Pinpoint the cell where the given text exists, returning its [X, Y] midpoint coordinate. 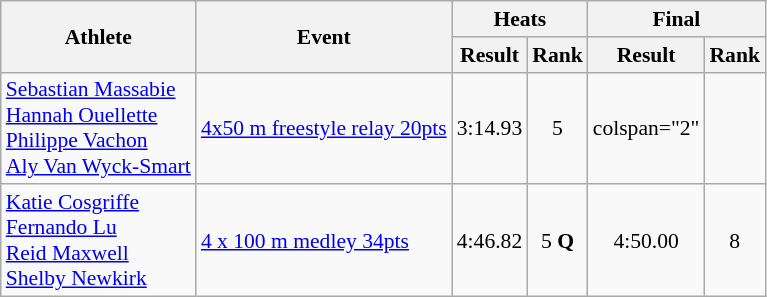
8 [734, 241]
Event [324, 36]
4:50.00 [646, 241]
5 Q [558, 241]
Katie CosgriffeFernando LuReid MaxwellShelby Newkirk [98, 241]
Final [676, 19]
Athlete [98, 36]
Heats [520, 19]
4 x 100 m medley 34pts [324, 241]
Sebastian MassabieHannah OuellettePhilippe VachonAly Van Wyck-Smart [98, 128]
4x50 m freestyle relay 20pts [324, 128]
3:14.93 [490, 128]
colspan="2" [646, 128]
4:46.82 [490, 241]
5 [558, 128]
